Detect which cell encompasses the target text, then output its [x, y] center coordinate. 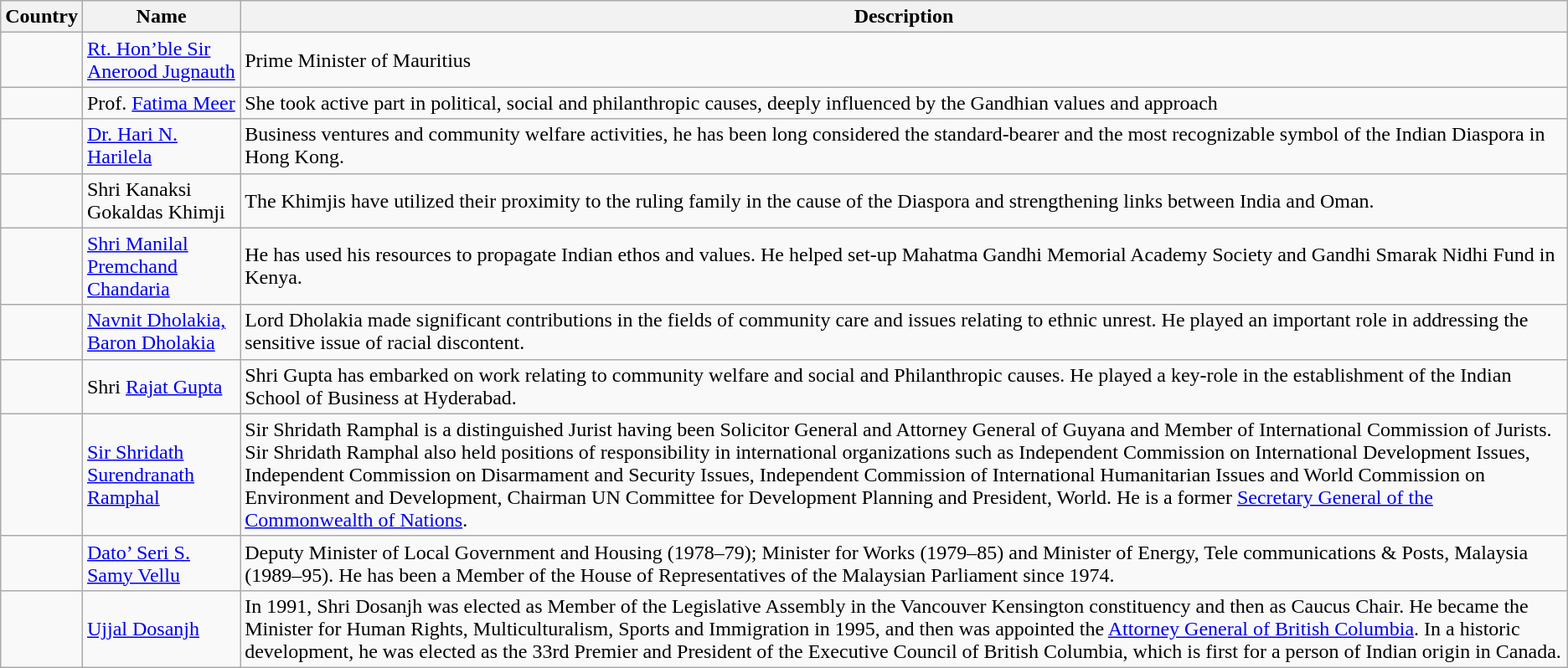
Dato’ Seri S. Samy Vellu [161, 563]
Prime Minister of Mauritius [905, 60]
Description [905, 17]
Sir Shridath Surendranath Ramphal [161, 475]
Ujjal Dosanjh [161, 629]
Navnit Dholakia, Baron Dholakia [161, 331]
Shri Manilal Premchand Chandaria [161, 266]
The Khimjis have utilized their proximity to the ruling family in the cause of the Diaspora and strengthening links between India and Oman. [905, 201]
Country [42, 17]
Name [161, 17]
Shri Kanaksi Gokaldas Khimji [161, 201]
Shri Rajat Gupta [161, 387]
Dr. Hari N. Harilela [161, 146]
She took active part in political, social and philanthropic causes, deeply influenced by the Gandhian values and approach [905, 103]
Prof. Fatima Meer [161, 103]
Rt. Hon’ble Sir Anerood Jugnauth [161, 60]
